Scan for the cell matching the given text and deliver its (x, y) coordinate at center. 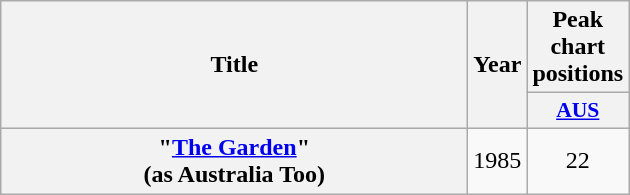
AUS (578, 111)
22 (578, 160)
Year (498, 65)
1985 (498, 160)
Title (234, 65)
"The Garden"(as Australia Too) (234, 160)
Peak chart positions (578, 47)
